Search for the cell housing the specified text and yield its (X, Y) center coordinate. 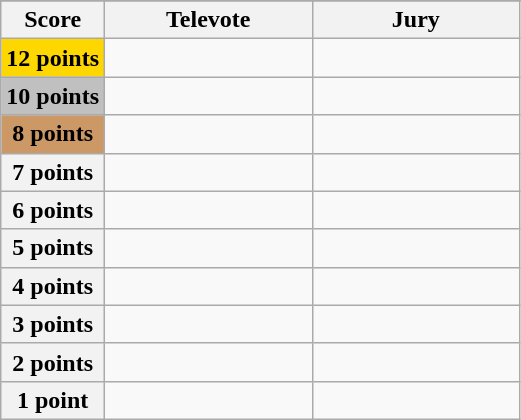
6 points (53, 210)
Televote (209, 20)
1 point (53, 400)
7 points (53, 172)
12 points (53, 58)
3 points (53, 324)
4 points (53, 286)
8 points (53, 134)
5 points (53, 248)
Score (53, 20)
Jury (416, 20)
2 points (53, 362)
10 points (53, 96)
